Identify which cell holds the provided text, then report its (X, Y) central coordinate. 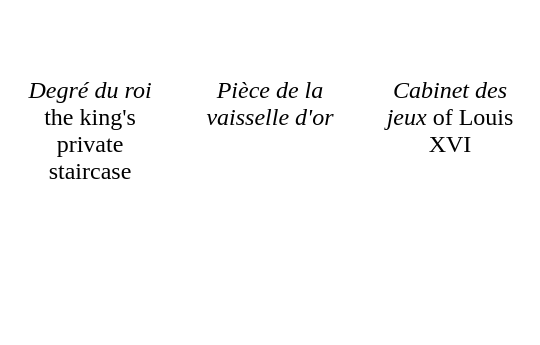
Degré du roi the king's private staircase (90, 204)
Cabinet des jeux of Louis XVI (450, 204)
Pièce de la vaisselle d'or (270, 204)
